Extract the (x, y) coordinate from the center of the cell holding the provided text.  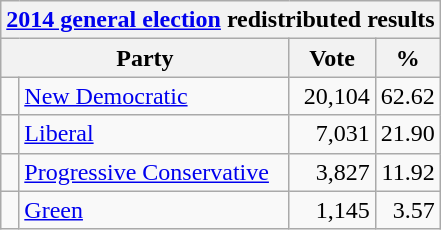
Party (145, 58)
Liberal (154, 134)
New Democratic (154, 96)
Vote (332, 58)
Progressive Conservative (154, 172)
62.62 (408, 96)
11.92 (408, 172)
Green (154, 210)
21.90 (408, 134)
20,104 (332, 96)
1,145 (332, 210)
3,827 (332, 172)
3.57 (408, 210)
2014 general election redistributed results (220, 20)
7,031 (332, 134)
% (408, 58)
